Scan for the cell matching the given text and deliver its (x, y) coordinate at center. 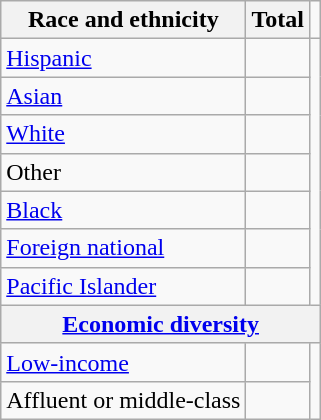
White (124, 134)
Foreign national (124, 248)
Total (278, 20)
Pacific Islander (124, 286)
Economic diversity (161, 324)
Race and ethnicity (124, 20)
Low-income (124, 362)
Hispanic (124, 58)
Affluent or middle-class (124, 400)
Other (124, 172)
Asian (124, 96)
Black (124, 210)
